Capture the cell that displays the provided text and extract its (X, Y) central coordinate. 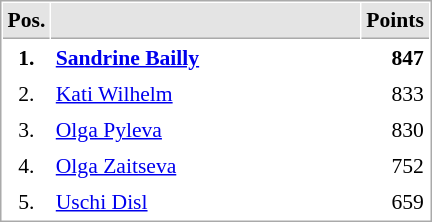
1. (26, 57)
Olga Zaitseva (206, 165)
847 (396, 57)
Points (396, 21)
752 (396, 165)
Kati Wilhelm (206, 93)
3. (26, 129)
659 (396, 201)
Uschi Disl (206, 201)
833 (396, 93)
4. (26, 165)
2. (26, 93)
Sandrine Bailly (206, 57)
Pos. (26, 21)
5. (26, 201)
830 (396, 129)
Olga Pyleva (206, 129)
